Provide the [X, Y] coordinate of the cell's center where the given text is located.  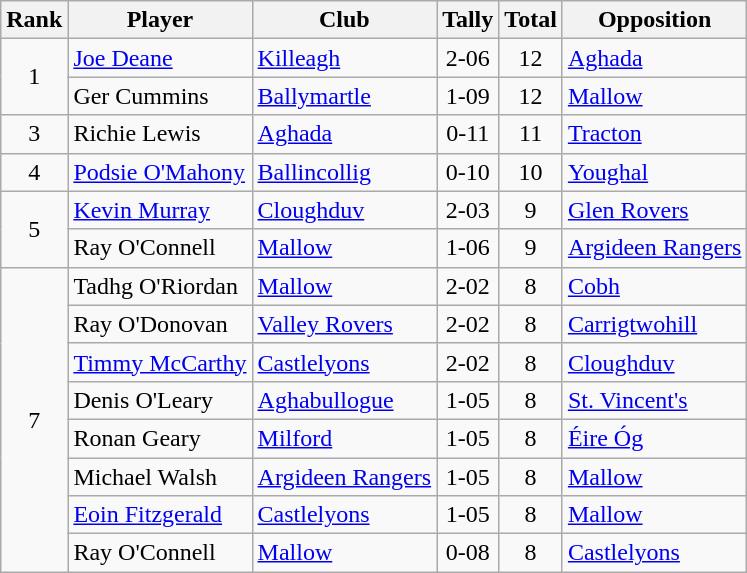
0-11 [468, 134]
Youghal [654, 172]
Tally [468, 20]
Cobh [654, 286]
Ger Cummins [160, 96]
7 [34, 419]
2-06 [468, 58]
Michael Walsh [160, 477]
1 [34, 77]
Ballincollig [344, 172]
Tracton [654, 134]
St. Vincent's [654, 400]
Éire Óg [654, 438]
Club [344, 20]
Podsie O'Mahony [160, 172]
1-06 [468, 248]
Total [531, 20]
Rank [34, 20]
11 [531, 134]
10 [531, 172]
Joe Deane [160, 58]
Glen Rovers [654, 210]
5 [34, 229]
Valley Rovers [344, 324]
2-03 [468, 210]
Opposition [654, 20]
1-09 [468, 96]
Milford [344, 438]
0-08 [468, 553]
Ballymartle [344, 96]
Richie Lewis [160, 134]
Ronan Geary [160, 438]
Tadhg O'Riordan [160, 286]
Player [160, 20]
0-10 [468, 172]
Aghabullogue [344, 400]
Denis O'Leary [160, 400]
Ray O'Donovan [160, 324]
Carrigtwohill [654, 324]
Killeagh [344, 58]
Kevin Murray [160, 210]
4 [34, 172]
3 [34, 134]
Timmy McCarthy [160, 362]
Eoin Fitzgerald [160, 515]
